Determine the [x, y] coordinate at the center of the cell enclosing the given text.  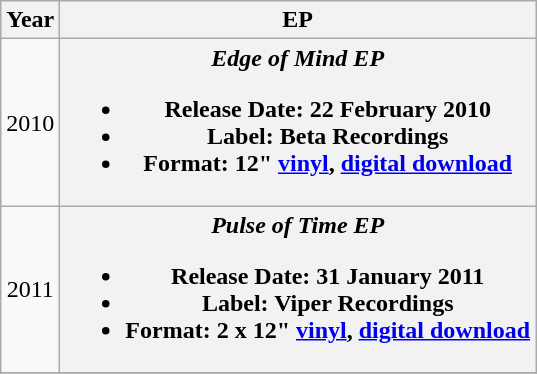
2011 [30, 290]
Year [30, 20]
2010 [30, 122]
Pulse of Time EPRelease Date: 31 January 2011Label: Viper RecordingsFormat: 2 x 12" vinyl, digital download [298, 290]
EP [298, 20]
Edge of Mind EPRelease Date: 22 February 2010Label: Beta RecordingsFormat: 12" vinyl, digital download [298, 122]
